Capture the cell that displays the provided text and extract its [x, y] central coordinate. 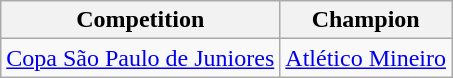
Copa São Paulo de Juniores [140, 58]
Champion [366, 20]
Atlético Mineiro [366, 58]
Competition [140, 20]
